Locate the cell with the specified text and output its [x, y] center coordinate. 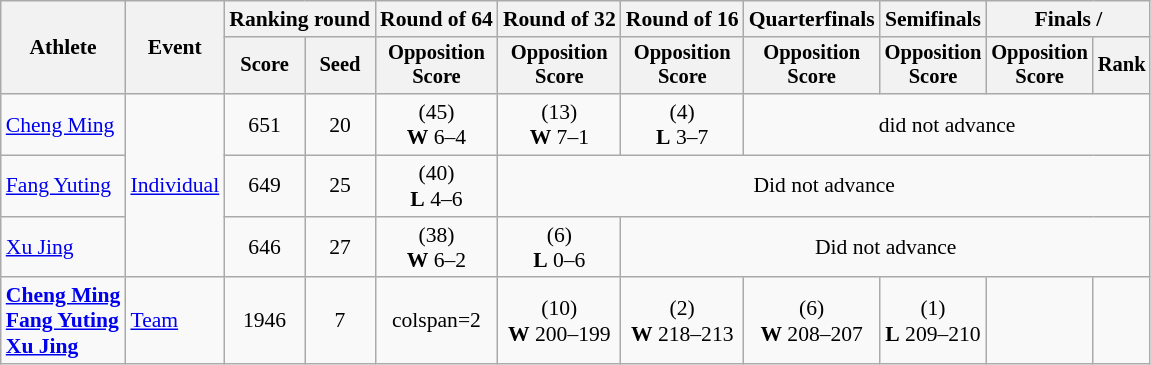
(40)L 4–6 [436, 186]
Finals / [1068, 19]
(13)W 7–1 [560, 124]
Round of 64 [436, 19]
25 [340, 186]
(6)W 208–207 [812, 322]
Round of 32 [560, 19]
Individual [174, 186]
(1)L 209–210 [934, 322]
7 [340, 322]
Semifinals [934, 19]
Athlete [64, 48]
Score [264, 66]
Event [174, 48]
(10)W 200–199 [560, 322]
Fang Yuting [64, 186]
Team [174, 322]
Ranking round [300, 19]
colspan=2 [436, 322]
651 [264, 124]
649 [264, 186]
(45)W 6–4 [436, 124]
20 [340, 124]
Quarterfinals [812, 19]
did not advance [948, 124]
27 [340, 248]
646 [264, 248]
(2)W 218–213 [682, 322]
(38)W 6–2 [436, 248]
Seed [340, 66]
(6)L 0–6 [560, 248]
Cheng Ming [64, 124]
(4)L 3–7 [682, 124]
1946 [264, 322]
Rank [1122, 66]
Xu Jing [64, 248]
Cheng MingFang YutingXu Jing [64, 322]
Round of 16 [682, 19]
